Search for the cell housing the specified text and yield its [X, Y] center coordinate. 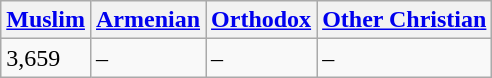
Other Christian [404, 20]
3,659 [46, 58]
Armenian [148, 20]
Orthodox [262, 20]
Muslim [46, 20]
